Output the [x, y] coordinate of the center of the cell containing the given text.  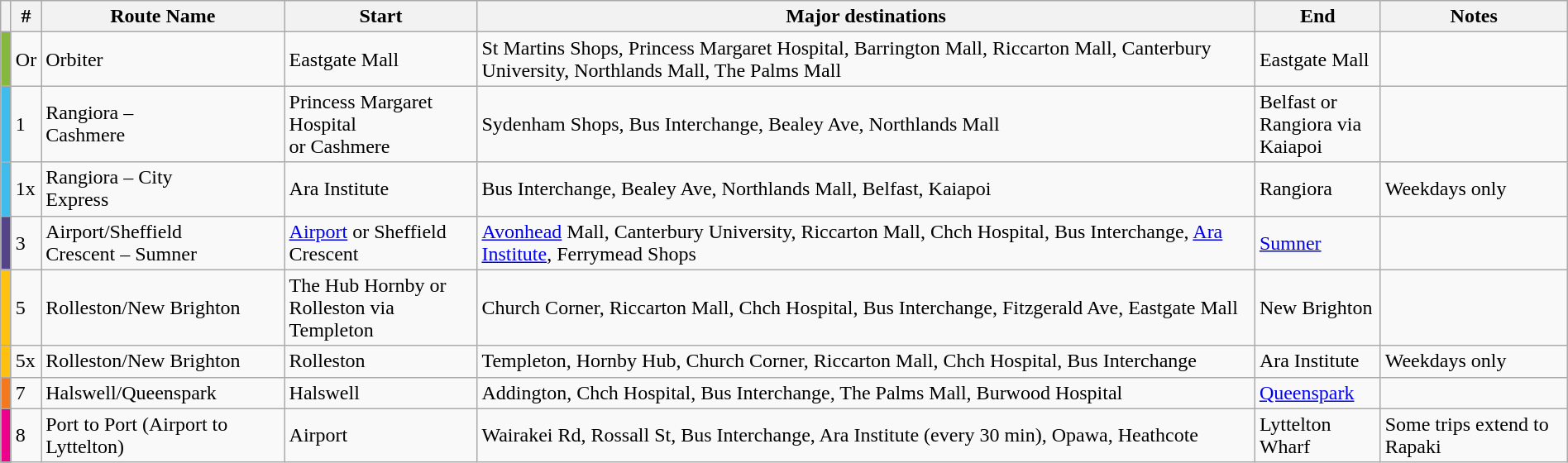
1x [26, 189]
# [26, 17]
Templeton, Hornby Hub, Church Corner, Riccarton Mall, Chch Hospital, Bus Interchange [866, 361]
Rangiora – CityExpress [163, 189]
3 [26, 243]
Or [26, 60]
Belfast orRangiora viaKaiapoi [1317, 124]
7 [26, 393]
Princess Margaret Hospitalor Cashmere [380, 124]
Route Name [163, 17]
End [1317, 17]
Sydenham Shops, Bus Interchange, Bealey Ave, Northlands Mall [866, 124]
Bus Interchange, Bealey Ave, Northlands Mall, Belfast, Kaiapoi [866, 189]
The Hub Hornby orRolleston via Templeton [380, 308]
8 [26, 435]
Port to Port (Airport to Lyttelton) [163, 435]
Wairakei Rd, Rossall St, Bus Interchange, Ara Institute (every 30 min), Opawa, Heathcote [866, 435]
St Martins Shops, Princess Margaret Hospital, Barrington Mall, Riccarton Mall, Canterbury University, Northlands Mall, The Palms Mall [866, 60]
Orbiter [163, 60]
Airport or Sheffield Crescent [380, 243]
Some trips extend to Rapaki [1474, 435]
5x [26, 361]
Halswell [380, 393]
5 [26, 308]
Notes [1474, 17]
Avonhead Mall, Canterbury University, Riccarton Mall, Chch Hospital, Bus Interchange, Ara Institute, Ferrymead Shops [866, 243]
Rangiora –Cashmere [163, 124]
Rolleston [380, 361]
Queenspark [1317, 393]
Addington, Chch Hospital, Bus Interchange, The Palms Mall, Burwood Hospital [866, 393]
Lyttelton Wharf [1317, 435]
Church Corner, Riccarton Mall, Chch Hospital, Bus Interchange, Fitzgerald Ave, Eastgate Mall [866, 308]
Start [380, 17]
Airport/SheffieldCrescent – Sumner [163, 243]
Airport [380, 435]
New Brighton [1317, 308]
Sumner [1317, 243]
1 [26, 124]
Rangiora [1317, 189]
Halswell/Queenspark [163, 393]
Major destinations [866, 17]
